Search for the cell housing the specified text and yield its (X, Y) center coordinate. 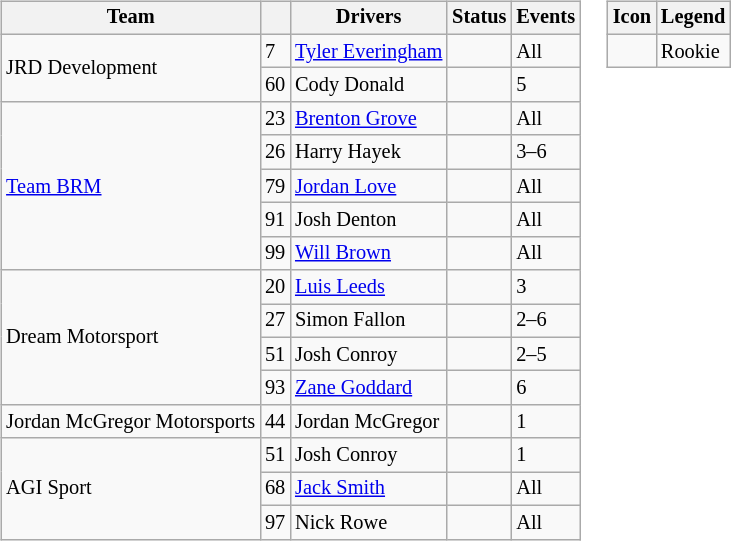
Josh Denton (368, 220)
93 (275, 388)
Drivers (368, 18)
Cody Donald (368, 85)
6 (546, 388)
Nick Rowe (368, 522)
27 (275, 321)
Zane Goddard (368, 388)
AGI Sport (130, 488)
68 (275, 489)
3–6 (546, 152)
Dream Motorsport (130, 338)
Simon Fallon (368, 321)
91 (275, 220)
5 (546, 85)
20 (275, 287)
Events (546, 18)
Harry Hayek (368, 152)
79 (275, 186)
Rookie (693, 51)
97 (275, 522)
Icon (632, 18)
Legend (693, 18)
2–5 (546, 354)
Jordan Love (368, 186)
Team (130, 18)
Status (479, 18)
Jordan McGregor (368, 422)
Will Brown (368, 253)
JRD Development (130, 68)
26 (275, 152)
23 (275, 119)
Team BRM (130, 186)
99 (275, 253)
7 (275, 51)
3 (546, 287)
Jordan McGregor Motorsports (130, 422)
2–6 (546, 321)
44 (275, 422)
Brenton Grove (368, 119)
Luis Leeds (368, 287)
Jack Smith (368, 489)
Tyler Everingham (368, 51)
60 (275, 85)
